From the cell containing the given text, extract its center point as [x, y] coordinate. 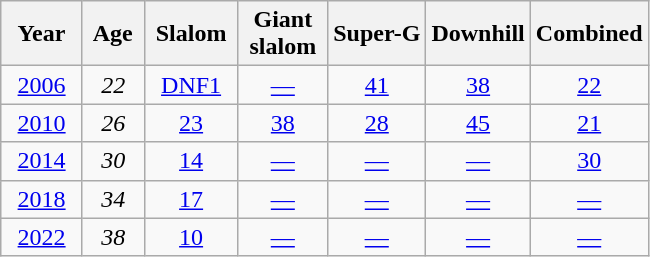
DNF1 [191, 85]
Combined [589, 34]
26 [113, 123]
21 [589, 123]
2006 [42, 85]
28 [377, 123]
45 [478, 123]
Super-G [377, 34]
23 [191, 123]
34 [113, 199]
Slalom [191, 34]
2010 [42, 123]
2018 [42, 199]
Downhill [478, 34]
Giant slalom [283, 34]
Year [42, 34]
Age [113, 34]
2014 [42, 161]
14 [191, 161]
41 [377, 85]
2022 [42, 237]
10 [191, 237]
17 [191, 199]
